Determine the (x, y) coordinate at the center of the cell enclosing the given text.  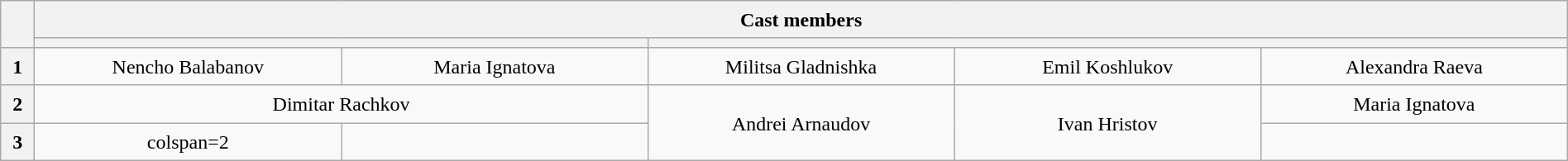
Nencho Balabanov (189, 66)
colspan=2 (189, 141)
Ivan Hristov (1108, 122)
Alexandra Raeva (1414, 66)
Dimitar Rachkov (341, 104)
Cast members (801, 20)
2 (18, 104)
Militsa Gladnishka (801, 66)
Emil Koshlukov (1108, 66)
Andrei Arnaudov (801, 122)
3 (18, 141)
1 (18, 66)
